Scan for the cell matching the given text and deliver its [x, y] coordinate at center. 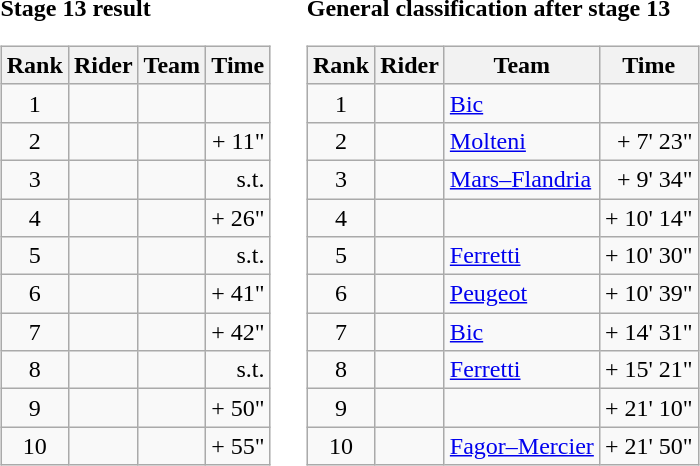
Mars–Flandria [522, 179]
+ 10' 14" [648, 217]
Fagor–Mercier [522, 446]
+ 10' 39" [648, 294]
+ 21' 10" [648, 408]
+ 41" [238, 294]
+ 11" [238, 141]
+ 10' 30" [648, 256]
+ 14' 31" [648, 332]
+ 15' 21" [648, 370]
+ 26" [238, 217]
+ 7' 23" [648, 141]
Peugeot [522, 294]
Molteni [522, 141]
+ 42" [238, 332]
+ 9' 34" [648, 179]
+ 21' 50" [648, 446]
+ 50" [238, 408]
+ 55" [238, 446]
